For the text-containing cell, return its midpoint in [x, y] coordinate format. 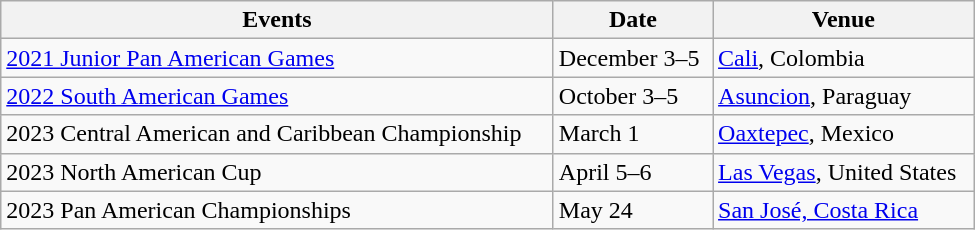
2021 Junior Pan American Games [278, 58]
San José, Costa Rica [844, 210]
Las Vegas, United States [844, 172]
Oaxtepec, Mexico [844, 134]
October 3–5 [632, 96]
2023 North American Cup [278, 172]
2023 Central American and Caribbean Championship [278, 134]
December 3–5 [632, 58]
Events [278, 20]
Date [632, 20]
March 1 [632, 134]
2022 South American Games [278, 96]
Asuncion, Paraguay [844, 96]
Venue [844, 20]
May 24 [632, 210]
2023 Pan American Championships [278, 210]
April 5–6 [632, 172]
Cali, Colombia [844, 58]
